Return the (X, Y) coordinate for the center point of the cell that contains the specified text.  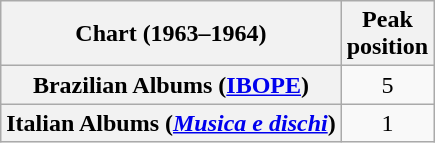
5 (387, 85)
Brazilian Albums (IBOPE) (171, 85)
Italian Albums (Musica e dischi) (171, 123)
Chart (1963–1964) (171, 34)
Peakposition (387, 34)
1 (387, 123)
